Locate the cell with the specified text and output its [x, y] center coordinate. 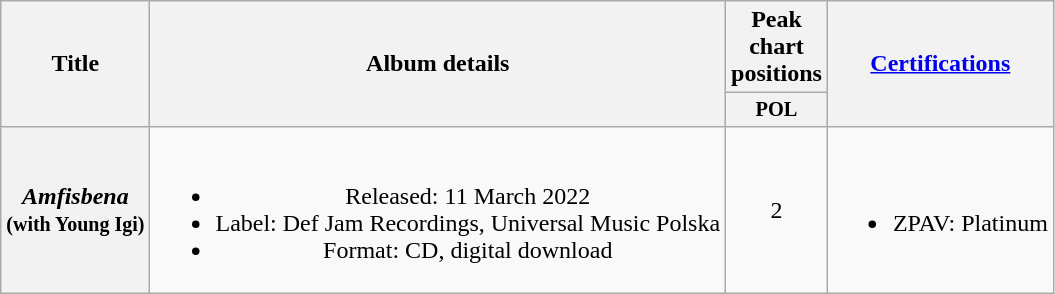
Amfisbena(with Young Igi) [76, 210]
Peak chart positions [777, 47]
Album details [438, 64]
Title [76, 64]
ZPAV: Platinum [940, 210]
Certifications [940, 64]
POL [777, 110]
Released: 11 March 2022Label: Def Jam Recordings, Universal Music PolskaFormat: CD, digital download [438, 210]
2 [777, 210]
